Scan for the cell matching the given text and deliver its (X, Y) coordinate at center. 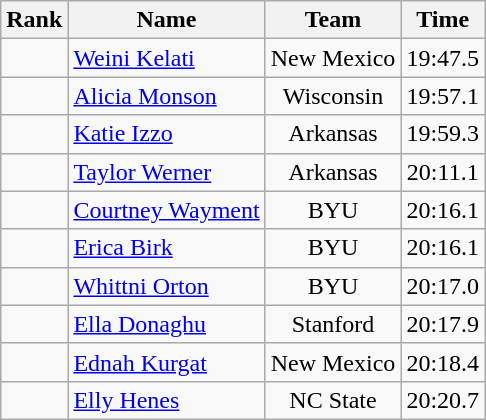
NC State (333, 400)
Ednah Kurgat (166, 362)
Whittni Orton (166, 286)
Courtney Wayment (166, 210)
20:11.1 (443, 172)
Ella Donaghu (166, 324)
Rank (34, 20)
Elly Henes (166, 400)
20:17.9 (443, 324)
Wisconsin (333, 96)
20:17.0 (443, 286)
19:59.3 (443, 134)
Time (443, 20)
20:18.4 (443, 362)
Alicia Monson (166, 96)
19:47.5 (443, 58)
19:57.1 (443, 96)
Erica Birk (166, 248)
Katie Izzo (166, 134)
20:20.7 (443, 400)
Taylor Werner (166, 172)
Team (333, 20)
Name (166, 20)
Weini Kelati (166, 58)
Stanford (333, 324)
